Output the [X, Y] coordinate of the center of the cell containing the given text.  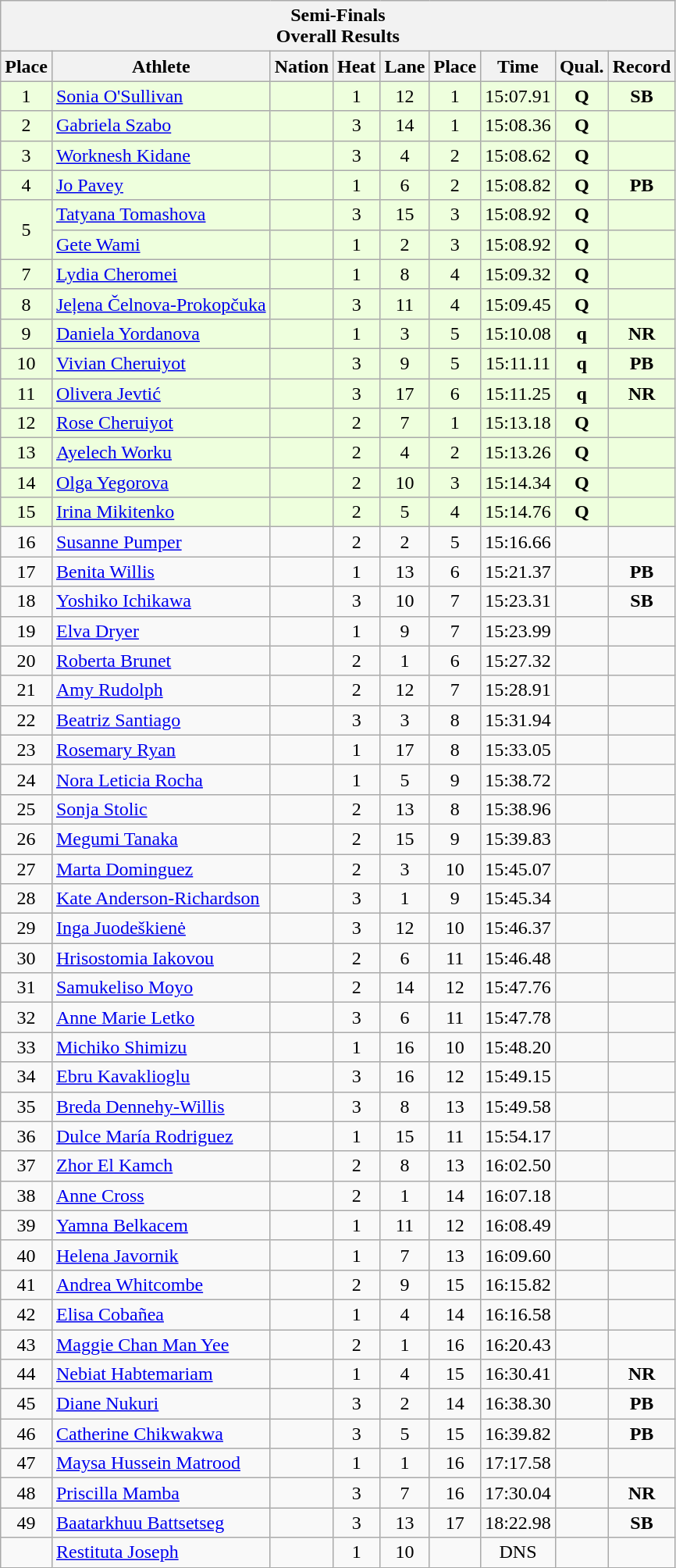
15:46.48 [518, 958]
15:16.66 [518, 542]
Beatriz Santiago [161, 720]
Maysa Hussein Matrood [161, 1463]
Marta Dominguez [161, 869]
16:07.18 [518, 1196]
Tatyana Tomashova [161, 215]
15:08.36 [518, 126]
35 [27, 1107]
Samukeliso Moyo [161, 988]
Gabriela Szabo [161, 126]
15:07.91 [518, 96]
Rosemary Ryan [161, 750]
Nebiat Habtemariam [161, 1374]
18:22.98 [518, 1523]
39 [27, 1225]
Benita Willis [161, 572]
15:48.20 [518, 1047]
15:49.15 [518, 1077]
Irina Mikitenko [161, 512]
44 [27, 1374]
Ebru Kavaklioglu [161, 1077]
Zhor El Kamch [161, 1166]
Sonia O'Sullivan [161, 96]
Lane [404, 66]
17:30.04 [518, 1493]
Heat [357, 66]
40 [27, 1255]
33 [27, 1047]
34 [27, 1077]
Olga Yegorova [161, 483]
Breda Dennehy-Willis [161, 1107]
27 [27, 869]
Elva Dryer [161, 631]
17:17.58 [518, 1463]
15:46.37 [518, 928]
42 [27, 1314]
Jeļena Čelnova-Prokopčuka [161, 304]
16:09.60 [518, 1255]
Athlete [161, 66]
Vivian Cheruiyot [161, 363]
Catherine Chikwakwa [161, 1434]
Hrisostomia Iakovou [161, 958]
25 [27, 809]
15:14.76 [518, 512]
20 [27, 661]
15:11.11 [518, 363]
15:08.82 [518, 185]
15:10.08 [518, 333]
15:47.76 [518, 988]
DNS [518, 1552]
Amy Rudolph [161, 690]
37 [27, 1166]
Daniela Yordanova [161, 333]
15:54.17 [518, 1136]
16:20.43 [518, 1344]
15:14.34 [518, 483]
15:21.37 [518, 572]
31 [27, 988]
32 [27, 1017]
15:38.72 [518, 779]
Rose Cheruiyot [161, 423]
Ayelech Worku [161, 453]
15:27.32 [518, 661]
43 [27, 1344]
48 [27, 1493]
28 [27, 899]
15:13.18 [518, 423]
15:23.31 [518, 601]
Record [642, 66]
29 [27, 928]
19 [27, 631]
Baatarkhuu Battsetseg [161, 1523]
15:08.62 [518, 155]
15:23.99 [518, 631]
23 [27, 750]
22 [27, 720]
15:38.96 [518, 809]
Restituta Joseph [161, 1552]
15:39.83 [518, 839]
Susanne Pumper [161, 542]
Gete Wami [161, 244]
21 [27, 690]
Maggie Chan Man Yee [161, 1344]
45 [27, 1404]
Diane Nukuri [161, 1404]
26 [27, 839]
Lydia Cheromei [161, 274]
36 [27, 1136]
Semi-Finals Overall Results [338, 27]
15:31.94 [518, 720]
Worknesh Kidane [161, 155]
30 [27, 958]
Dulce María Rodriguez [161, 1136]
15:47.78 [518, 1017]
47 [27, 1463]
16:15.82 [518, 1285]
Andrea Whitcombe [161, 1285]
15:09.32 [518, 274]
Qual. [582, 66]
15:45.34 [518, 899]
Sonja Stolic [161, 809]
38 [27, 1196]
Nation [301, 66]
18 [27, 601]
24 [27, 779]
Inga Juodeškienė [161, 928]
15:09.45 [518, 304]
Nora Leticia Rocha [161, 779]
49 [27, 1523]
Priscilla Mamba [161, 1493]
16:30.41 [518, 1374]
15:13.26 [518, 453]
Roberta Brunet [161, 661]
Helena Javornik [161, 1255]
Michiko Shimizu [161, 1047]
Time [518, 66]
16:02.50 [518, 1166]
Anne Marie Letko [161, 1017]
Yamna Belkacem [161, 1225]
Kate Anderson-Richardson [161, 899]
Yoshiko Ichikawa [161, 601]
Elisa Cobañea [161, 1314]
41 [27, 1285]
15:49.58 [518, 1107]
15:33.05 [518, 750]
16:08.49 [518, 1225]
16:38.30 [518, 1404]
46 [27, 1434]
15:28.91 [518, 690]
Jo Pavey [161, 185]
16:16.58 [518, 1314]
16:39.82 [518, 1434]
Olivera Jevtić [161, 393]
Anne Cross [161, 1196]
15:45.07 [518, 869]
15:11.25 [518, 393]
Megumi Tanaka [161, 839]
